Locate the cell with the specified text and output its [X, Y] center coordinate. 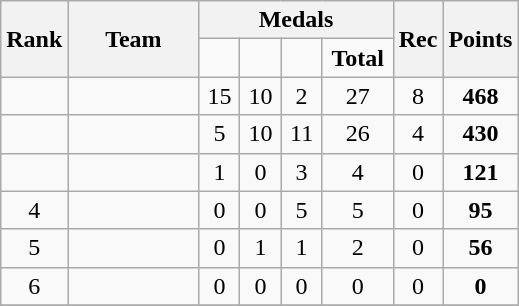
121 [480, 172]
15 [220, 96]
430 [480, 134]
11 [302, 134]
8 [418, 96]
27 [358, 96]
Rec [418, 39]
6 [34, 286]
Rank [34, 39]
Points [480, 39]
Total [358, 58]
468 [480, 96]
Team [134, 39]
56 [480, 248]
Medals [296, 20]
26 [358, 134]
3 [302, 172]
95 [480, 210]
